Detect which cell encompasses the target text, then output its (x, y) center coordinate. 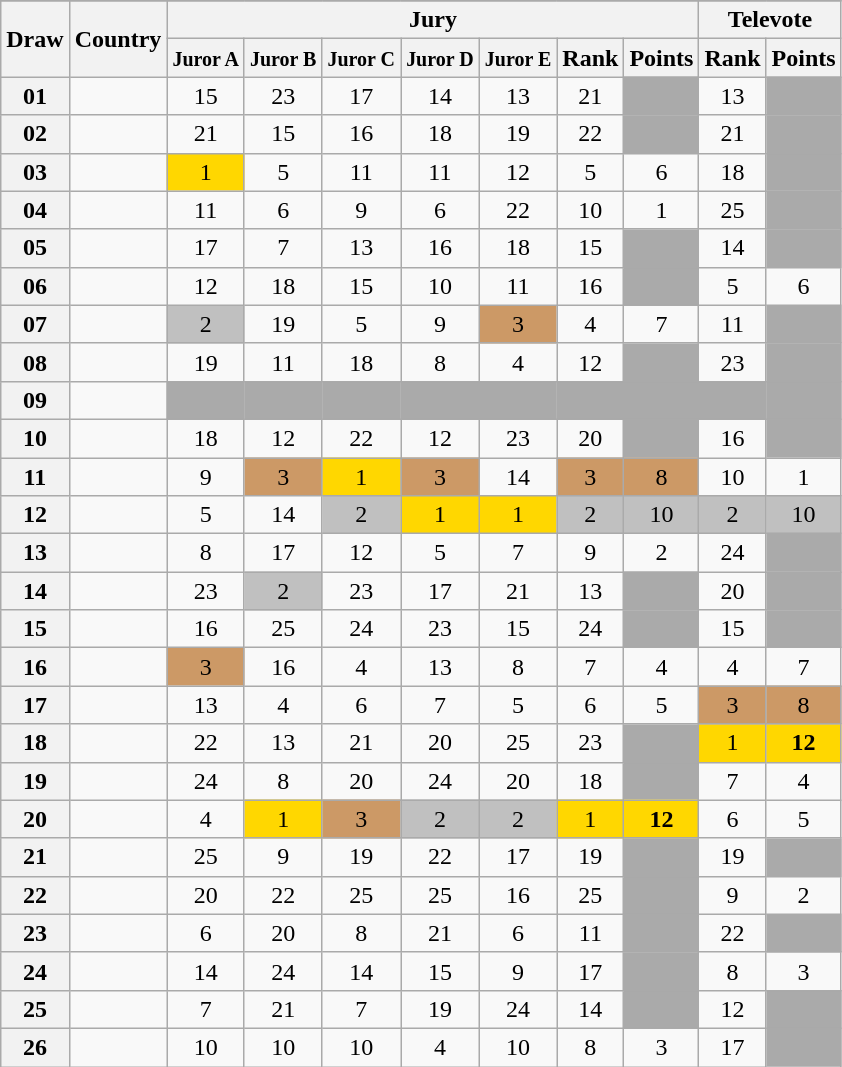
Televote (770, 20)
Country (118, 39)
Draw (35, 39)
03 (35, 172)
01 (35, 96)
Juror C (362, 58)
07 (35, 324)
09 (35, 400)
Juror B (283, 58)
06 (35, 286)
Juror D (440, 58)
26 (35, 1047)
08 (35, 362)
Juror E (518, 58)
05 (35, 248)
Juror A (206, 58)
04 (35, 210)
Jury (433, 20)
02 (35, 134)
